Search for the cell housing the specified text and yield its [X, Y] center coordinate. 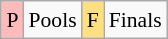
Pools [52, 20]
Finals [136, 20]
F [93, 20]
P [12, 20]
